Pinpoint the cell where the given text exists, returning its (X, Y) midpoint coordinate. 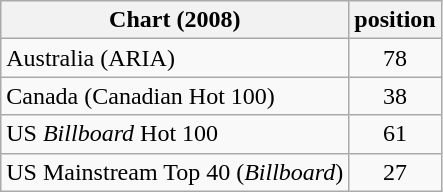
US Mainstream Top 40 (Billboard) (175, 172)
Australia (ARIA) (175, 58)
Canada (Canadian Hot 100) (175, 96)
61 (395, 134)
78 (395, 58)
38 (395, 96)
position (395, 20)
27 (395, 172)
Chart (2008) (175, 20)
US Billboard Hot 100 (175, 134)
